Extract the [X, Y] coordinate from the center of the cell holding the provided text.  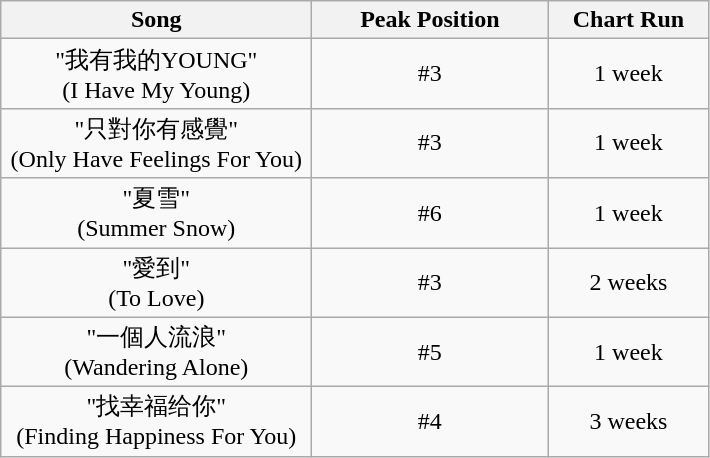
"愛到"(To Love) [156, 283]
3 weeks [628, 422]
#4 [430, 422]
"我有我的YOUNG"(I Have My Young) [156, 74]
Song [156, 20]
#5 [430, 352]
Chart Run [628, 20]
"夏雪"(Summer Snow) [156, 213]
"一個人流浪"(Wandering Alone) [156, 352]
Peak Position [430, 20]
"只對你有感覺"(Only Have Feelings For You) [156, 143]
#6 [430, 213]
2 weeks [628, 283]
"找幸福给你"(Finding Happiness For You) [156, 422]
